Pinpoint the cell where the given text exists, returning its (X, Y) midpoint coordinate. 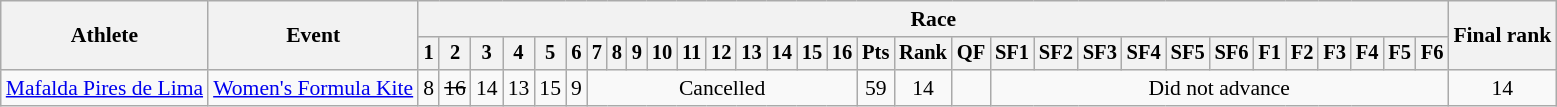
QF (971, 54)
Women's Formula Kite (313, 88)
5 (550, 54)
Race (933, 19)
Mafalda Pires de Lima (104, 88)
4 (519, 54)
Athlete (104, 36)
F1 (1269, 54)
F2 (1302, 54)
F5 (1399, 54)
6 (576, 54)
Final rank (1502, 36)
1 (428, 54)
10 (662, 54)
11 (692, 54)
F6 (1432, 54)
SF6 (1232, 54)
Did not advance (1219, 88)
12 (721, 54)
Rank (923, 54)
Event (313, 36)
F3 (1334, 54)
F4 (1367, 54)
SF2 (1056, 54)
SF1 (1012, 54)
3 (487, 54)
59 (876, 88)
SF5 (1188, 54)
7 (597, 54)
SF4 (1144, 54)
SF3 (1100, 54)
Cancelled (722, 88)
2 (455, 54)
Pts (876, 54)
